From the cell containing the given text, extract its center point as [X, Y] coordinate. 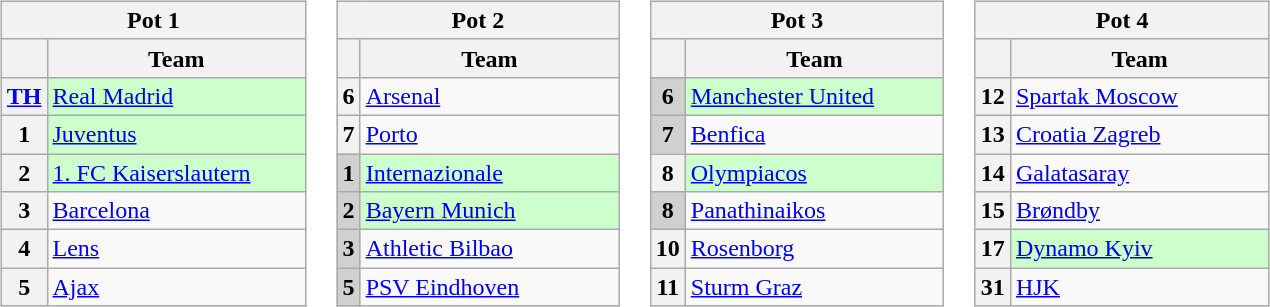
13 [992, 134]
12 [992, 96]
Spartak Moscow [1140, 96]
Bayern Munich [490, 211]
HJK [1140, 287]
Porto [490, 134]
Sturm Graz [814, 287]
Pot 4 [1122, 20]
Lens [176, 249]
Pot 1 [153, 20]
11 [668, 287]
Arsenal [490, 96]
Rosenborg [814, 249]
Galatasaray [1140, 173]
Pot 2 [478, 20]
14 [992, 173]
Olympiacos [814, 173]
Manchester United [814, 96]
31 [992, 287]
PSV Eindhoven [490, 287]
4 [24, 249]
15 [992, 211]
Real Madrid [176, 96]
Benfica [814, 134]
Croatia Zagreb [1140, 134]
Juventus [176, 134]
1. FC Kaiserslautern [176, 173]
Dynamo Kyiv [1140, 249]
Panathinaikos [814, 211]
17 [992, 249]
Athletic Bilbao [490, 249]
Pot 3 [797, 20]
TH [24, 96]
Barcelona [176, 211]
Ajax [176, 287]
Internazionale [490, 173]
10 [668, 249]
Brøndby [1140, 211]
